Return (X, Y) of the center of cell containing provided text 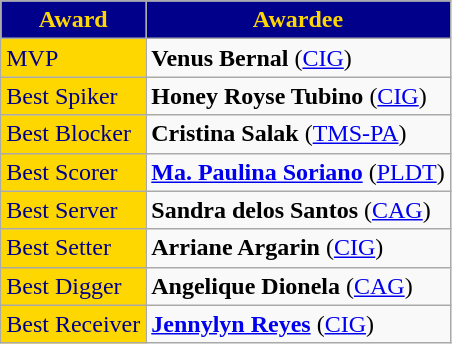
Angelique Dionela (CAG) (298, 286)
Jennylyn Reyes (CIG) (298, 324)
MVP (74, 58)
Best Scorer (74, 172)
Venus Bernal (CIG) (298, 58)
Best Receiver (74, 324)
Best Digger (74, 286)
Award (74, 20)
Best Blocker (74, 134)
Best Server (74, 210)
Best Spiker (74, 96)
Honey Royse Tubino (CIG) (298, 96)
Cristina Salak (TMS-PA) (298, 134)
Arriane Argarin (CIG) (298, 248)
Awardee (298, 20)
Best Setter (74, 248)
Ma. Paulina Soriano (PLDT) (298, 172)
Sandra delos Santos (CAG) (298, 210)
